Detect which cell encompasses the target text, then output its (X, Y) center coordinate. 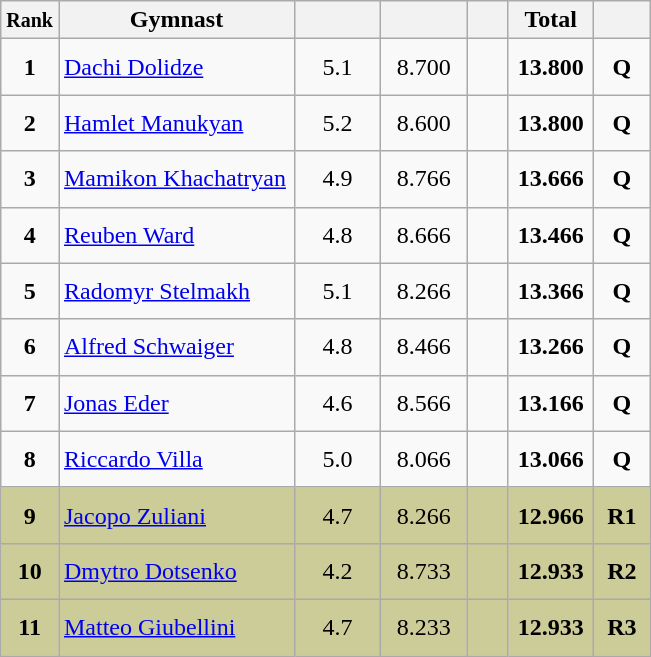
R3 (622, 627)
8.733 (424, 571)
7 (30, 403)
12.966 (551, 515)
Mamikon Khachatryan (176, 179)
8.600 (424, 123)
4.6 (338, 403)
Jacopo Zuliani (176, 515)
8.666 (424, 235)
Matteo Giubellini (176, 627)
9 (30, 515)
5.2 (338, 123)
Gymnast (176, 20)
8.700 (424, 67)
13.166 (551, 403)
13.666 (551, 179)
13.466 (551, 235)
4 (30, 235)
Dachi Dolidze (176, 67)
R1 (622, 515)
4.9 (338, 179)
Dmytro Dotsenko (176, 571)
Reuben Ward (176, 235)
Rank (30, 20)
6 (30, 347)
8.566 (424, 403)
Jonas Eder (176, 403)
5.0 (338, 459)
13.366 (551, 291)
11 (30, 627)
R2 (622, 571)
8.066 (424, 459)
13.066 (551, 459)
Alfred Schwaiger (176, 347)
3 (30, 179)
Hamlet Manukyan (176, 123)
Total (551, 20)
8.233 (424, 627)
5 (30, 291)
8 (30, 459)
1 (30, 67)
8.766 (424, 179)
8.466 (424, 347)
Radomyr Stelmakh (176, 291)
13.266 (551, 347)
4.2 (338, 571)
10 (30, 571)
2 (30, 123)
Riccardo Villa (176, 459)
